Determine the (x, y) coordinate at the center of the cell enclosing the given text.  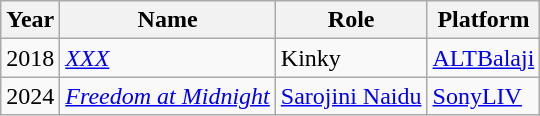
Role (351, 20)
2018 (30, 58)
Year (30, 20)
XXX (168, 58)
ALTBalaji (484, 58)
SonyLIV (484, 96)
Kinky (351, 58)
2024 (30, 96)
Freedom at Midnight (168, 96)
Platform (484, 20)
Name (168, 20)
Sarojini Naidu (351, 96)
